Provide the [X, Y] coordinate of the cell's center where the given text is located.  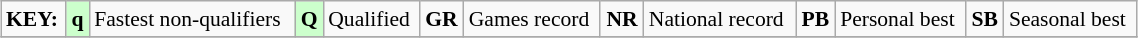
q [78, 19]
SB [985, 19]
Qualified [371, 19]
NR [622, 19]
Personal best [900, 19]
Seasonal best [1070, 19]
PB [816, 19]
KEY: [34, 19]
GR [442, 19]
Q [309, 19]
Fastest non-qualifiers [192, 19]
Games record [532, 19]
National record [720, 19]
